For the text-containing cell, return its midpoint in [x, y] coordinate format. 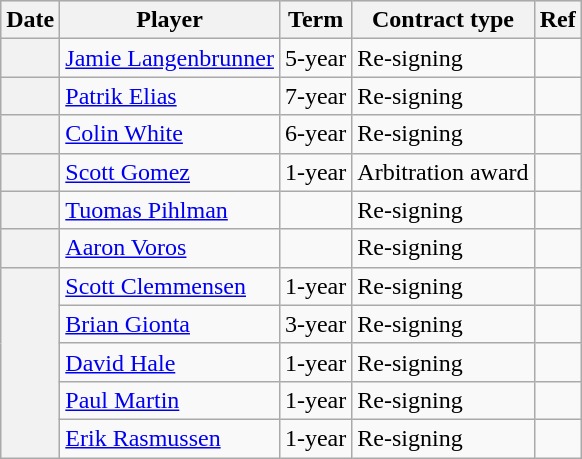
Jamie Langenbrunner [170, 58]
Ref [558, 20]
Erik Rasmussen [170, 438]
Patrik Elias [170, 96]
Term [315, 20]
Date [30, 20]
Paul Martin [170, 400]
Scott Gomez [170, 172]
David Hale [170, 362]
Arbitration award [443, 172]
Brian Gionta [170, 324]
7-year [315, 96]
Player [170, 20]
Contract type [443, 20]
3-year [315, 324]
Aaron Voros [170, 248]
Colin White [170, 134]
6-year [315, 134]
Tuomas Pihlman [170, 210]
Scott Clemmensen [170, 286]
5-year [315, 58]
